Search for the cell housing the specified text and yield its (x, y) center coordinate. 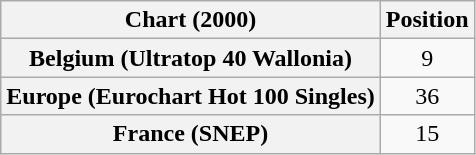
France (SNEP) (191, 134)
Position (427, 20)
Belgium (Ultratop 40 Wallonia) (191, 58)
15 (427, 134)
36 (427, 96)
Chart (2000) (191, 20)
9 (427, 58)
Europe (Eurochart Hot 100 Singles) (191, 96)
